Return [X, Y] of the center of cell containing provided text 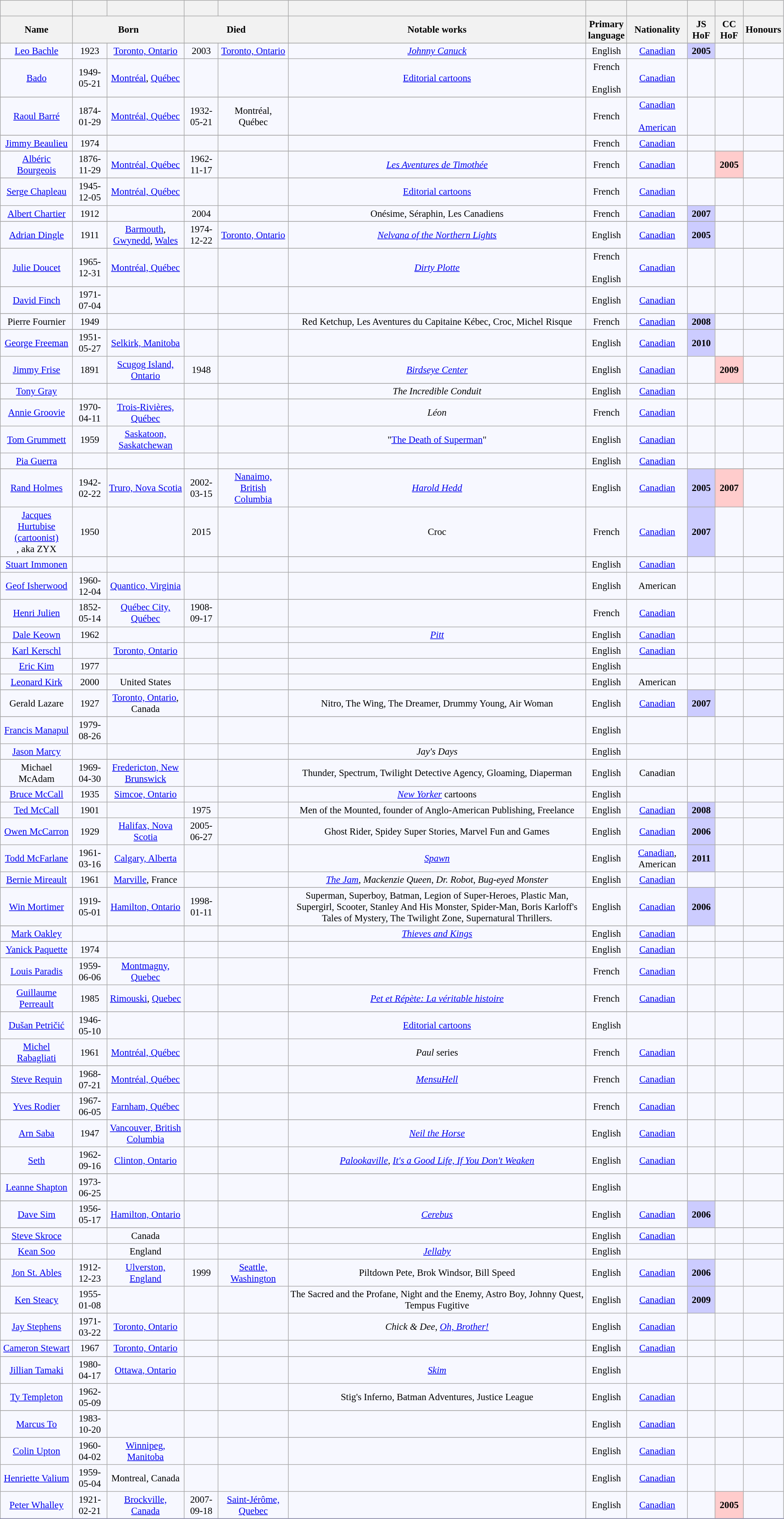
Ottawa, Ontario [146, 1370]
Thieves and Kings [437, 934]
Saskatoon, Saskatchewan [146, 440]
Léon [437, 413]
1969-04-30 [90, 773]
Mark Oakley [37, 934]
Fredericton, New Brunswick [146, 773]
Jason Marcy [37, 752]
Spawn [437, 859]
1973-06-25 [90, 1187]
Piltdown Pete, Brok Windsor, Bill Speed [437, 1273]
Jay's Days [437, 752]
1999 [201, 1273]
Henri Julien [37, 614]
Les Aventures de Timothée [437, 165]
1949 [90, 321]
1962 [90, 635]
Bruce McCall [37, 794]
Todd McFarlane [37, 859]
Tony Gray [37, 391]
1962-11-17 [201, 165]
1876-11-29 [90, 165]
Peter Whalley [37, 1505]
Ghost Rider, Spidey Super Stories, Marvel Fun and Games [437, 831]
Harold Hedd [437, 488]
Barmouth, Gwynedd, Wales [146, 234]
1891 [90, 370]
Birdseye Center [437, 370]
1908-09-17 [201, 614]
England [146, 1252]
Nanaimo, British Columbia [254, 488]
1960-12-04 [90, 586]
Dale Keown [37, 635]
1971-03-22 [90, 1327]
Pierre Fournier [37, 321]
Francis Manapul [37, 730]
Saint-Jérôme, Quebec [254, 1505]
2007-09-18 [201, 1505]
1912-12-23 [90, 1273]
Primarylanguage [606, 30]
Born [129, 30]
Karl Kerschl [37, 650]
1942-02-22 [90, 488]
Canadian, American [657, 859]
Colin Upton [37, 1451]
Name [37, 30]
Ken Steacy [37, 1300]
Albéric Bourgeois [37, 165]
2015 [201, 532]
Arn Saba [37, 1133]
Nitro, The Wing, The Dreamer, Drummy Young, Air Woman [437, 703]
United States [146, 682]
Owen McCarron [37, 831]
Vancouver, British Columbia [146, 1133]
Dirty Plotte [437, 267]
1970-04-11 [90, 413]
1901 [90, 810]
Chick & Dee, Oh, Brother! [437, 1327]
Halifax, Nova Scotia [146, 831]
Died [236, 30]
Selkirk, Manitoba [146, 343]
Rand Holmes [37, 488]
Honours [763, 30]
1946-05-10 [90, 1026]
Steve Requin [37, 1079]
1971-07-04 [90, 300]
1998-01-11 [201, 907]
1927 [90, 703]
Toronto, Ontario, Canada [146, 703]
Annie Groovie [37, 413]
Canada [146, 1236]
1977 [90, 666]
1983-10-20 [90, 1424]
Ted McCall [37, 810]
Leanne Shapton [37, 1187]
Raoul Barré [37, 116]
"The Death of Superman" [437, 440]
1979-08-26 [90, 730]
Jimmy Frise [37, 370]
1932-05-21 [201, 116]
Eric Kim [37, 666]
1947 [90, 1133]
Leonard Kirk [37, 682]
Adrian Dingle [37, 234]
Steve Skroce [37, 1236]
Scugog Island, Ontario [146, 370]
Serge Chapleau [37, 192]
Truro, Nova Scotia [146, 488]
George Freeman [37, 343]
Pitt [437, 635]
Trois-Rivières, Québec [146, 413]
Cameron Stewart [37, 1349]
Bado [37, 78]
Nationality [657, 30]
Geof Isherwood [37, 586]
New Yorker cartoons [437, 794]
1945-12-05 [90, 192]
1912 [90, 213]
Jimmy Beaulieu [37, 144]
1959-06-06 [90, 971]
Red Ketchup, Les Aventures du Capitaine Kébec, Croc, Michel Risque [437, 321]
Michael McAdam [37, 773]
2003 [201, 51]
Winnipeg, Manitoba [146, 1451]
2011 [701, 859]
1923 [90, 51]
David Finch [37, 300]
Skim [437, 1370]
1955-01-08 [90, 1300]
Pia Guerra [37, 461]
Johnny Canuck [437, 51]
2000 [90, 682]
1950 [90, 532]
2005-06-27 [201, 831]
Seth [37, 1160]
1874-01-29 [90, 116]
Clinton, Ontario [146, 1160]
Marville, France [146, 880]
Farnham, Québec [146, 1107]
1852-05-14 [90, 614]
Marcus To [37, 1424]
Paul series [437, 1052]
The Sacred and the Profane, Night and the Enemy, Astro Boy, Johnny Quest, Tempus Fugitive [437, 1300]
1974-12-22 [201, 234]
Nelvana of the Northern Lights [437, 234]
1960-04-02 [90, 1451]
Quantico, Virginia [146, 586]
Cerebus [437, 1215]
Henriette Valium [37, 1478]
Guillaume Perreault [37, 998]
Ulverston, England [146, 1273]
Palookaville, It's a Good Life, If You Don't Weaken [437, 1160]
1959 [90, 440]
Croc [437, 532]
1975 [201, 810]
Brockville, Canada [146, 1505]
Neil the Horse [437, 1133]
Yves Rodier [37, 1107]
JS HoF [701, 30]
CanadianAmerican [657, 116]
1968-07-21 [90, 1079]
Jillian Tamaki [37, 1370]
Dave Sim [37, 1215]
Julie Doucet [37, 267]
1961-03-16 [90, 859]
Simcoe, Ontario [146, 794]
2002-03-15 [201, 488]
Montmagny, Quebec [146, 971]
1911 [90, 234]
2004 [201, 213]
Montreal, Canada [146, 1478]
Bernie Mireault [37, 880]
Tom Grummett [37, 440]
Seattle, Washington [254, 1273]
Kean Soo [37, 1252]
CC HoF [729, 30]
1967 [90, 1349]
Dušan Petričić [37, 1026]
Stuart Immonen [37, 565]
1919-05-01 [90, 907]
Onésime, Séraphin, Les Canadiens [437, 213]
Michel Rabagliati [37, 1052]
1967-06-05 [90, 1107]
Stig's Inferno, Batman Adventures, Justice League [437, 1397]
1985 [90, 998]
Leo Bachle [37, 51]
The Incredible Conduit [437, 391]
Calgary, Alberta [146, 859]
1962-09-16 [90, 1160]
1949-05-21 [90, 78]
The Jam, Mackenzie Queen, Dr. Robot, Bug-eyed Monster [437, 880]
1921-02-21 [90, 1505]
2010 [701, 343]
1948 [201, 370]
1980-04-17 [90, 1370]
Thunder, Spectrum, Twilight Detective Agency, Gloaming, Diaperman [437, 773]
Win Mortimer [37, 907]
Pet et Répète: La véritable histoire [437, 998]
Gerald Lazare [37, 703]
1965-12-31 [90, 267]
Jay Stephens [37, 1327]
Rimouski, Quebec [146, 998]
1956-05-17 [90, 1215]
Yanick Paquette [37, 950]
1959-05-04 [90, 1478]
1962-05-09 [90, 1397]
Québec City, Québec [146, 614]
1951-05-27 [90, 343]
Jacques Hurtubise (cartoonist), aka ZYX [37, 532]
Notable works [437, 30]
Jon St. Ables [37, 1273]
Ty Templeton [37, 1397]
MensuHell [437, 1079]
Jellaby [437, 1252]
1935 [90, 794]
Men of the Mounted, founder of Anglo-American Publishing, Freelance [437, 810]
1929 [90, 831]
Louis Paradis [37, 971]
Albert Chartier [37, 213]
